Extract the [X, Y] coordinate from the center of the cell holding the provided text.  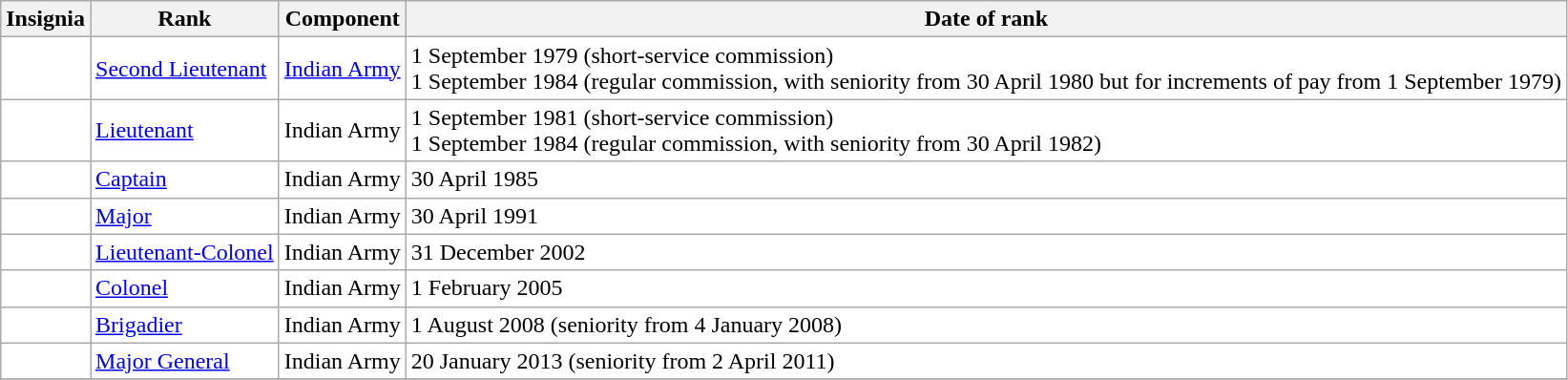
Component [342, 19]
Brigadier [185, 325]
30 April 1985 [986, 179]
Second Lieutenant [185, 69]
20 January 2013 (seniority from 2 April 2011) [986, 361]
Lieutenant [185, 130]
1 August 2008 (seniority from 4 January 2008) [986, 325]
Major [185, 216]
1 September 1981 (short-service commission) 1 September 1984 (regular commission, with seniority from 30 April 1982) [986, 130]
Captain [185, 179]
Insignia [46, 19]
30 April 1991 [986, 216]
Rank [185, 19]
31 December 2002 [986, 252]
Colonel [185, 288]
Major General [185, 361]
1 February 2005 [986, 288]
Lieutenant-Colonel [185, 252]
Date of rank [986, 19]
